From the cell containing the given text, extract its center point as [x, y] coordinate. 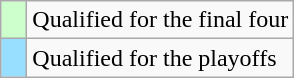
Qualified for the final four [160, 20]
Qualified for the playoffs [160, 58]
